Pinpoint the cell where the given text exists, returning its [X, Y] midpoint coordinate. 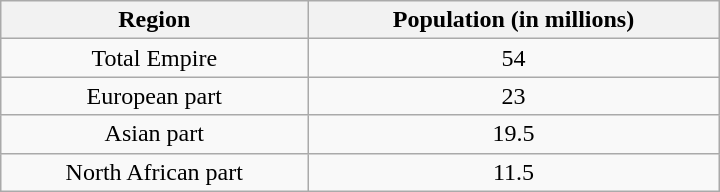
European part [154, 96]
23 [514, 96]
Region [154, 20]
Asian part [154, 134]
54 [514, 58]
North African part [154, 172]
Total Empire [154, 58]
11.5 [514, 172]
Population (in millions) [514, 20]
19.5 [514, 134]
